For the text-containing cell, return its midpoint in [x, y] coordinate format. 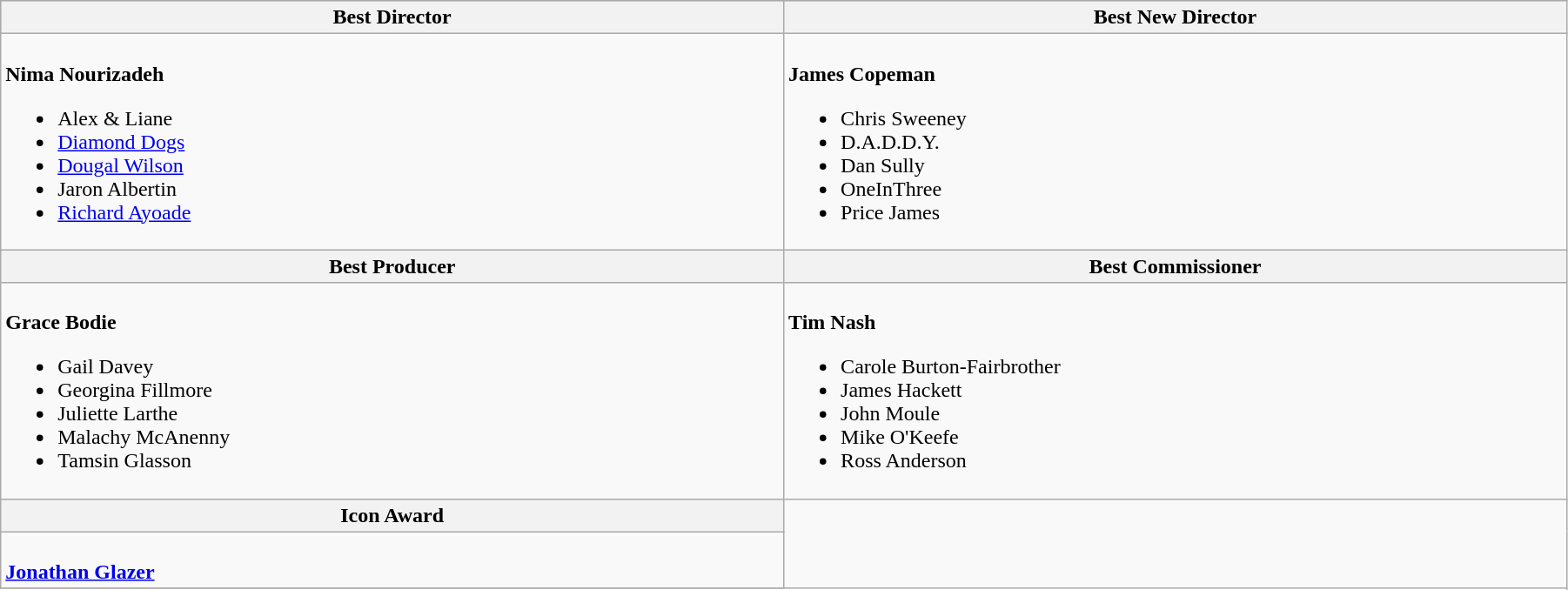
Jonathan Glazer [392, 560]
James CopemanChris SweeneyD.A.D.D.Y.Dan SullyOneInThreePrice James [1176, 142]
Tim NashCarole Burton-FairbrotherJames HackettJohn MouleMike O'KeefeRoss Anderson [1176, 391]
Best New Director [1176, 17]
Best Commissioner [1176, 266]
Nima NourizadehAlex & LianeDiamond DogsDougal WilsonJaron AlbertinRichard Ayoade [392, 142]
Grace BodieGail DaveyGeorgina FillmoreJuliette LartheMalachy McAnennyTamsin Glasson [392, 391]
Best Director [392, 17]
Best Producer [392, 266]
Icon Award [392, 515]
